Find where the given text appears and provide that cell's center as (x, y) coordinate. 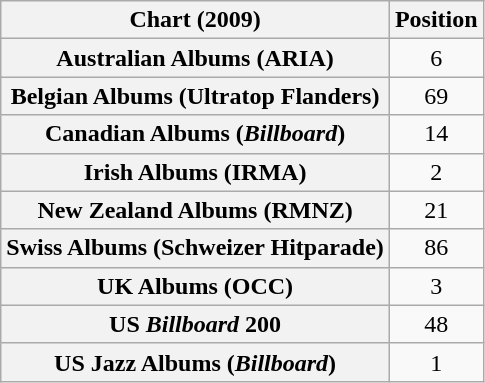
Australian Albums (ARIA) (196, 58)
2 (436, 172)
US Jazz Albums (Billboard) (196, 362)
Swiss Albums (Schweizer Hitparade) (196, 248)
Belgian Albums (Ultratop Flanders) (196, 96)
69 (436, 96)
6 (436, 58)
UK Albums (OCC) (196, 286)
21 (436, 210)
US Billboard 200 (196, 324)
Irish Albums (IRMA) (196, 172)
1 (436, 362)
86 (436, 248)
48 (436, 324)
New Zealand Albums (RMNZ) (196, 210)
Canadian Albums (Billboard) (196, 134)
Position (436, 20)
14 (436, 134)
3 (436, 286)
Chart (2009) (196, 20)
